For the text-containing cell, return its midpoint in [X, Y] coordinate format. 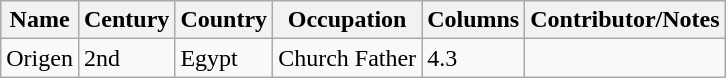
Occupation [348, 20]
Century [126, 20]
Egypt [224, 58]
Country [224, 20]
Church Father [348, 58]
Origen [40, 58]
Name [40, 20]
2nd [126, 58]
Columns [474, 20]
Contributor/Notes [625, 20]
4.3 [474, 58]
